Pinpoint the cell where the given text exists, returning its (x, y) midpoint coordinate. 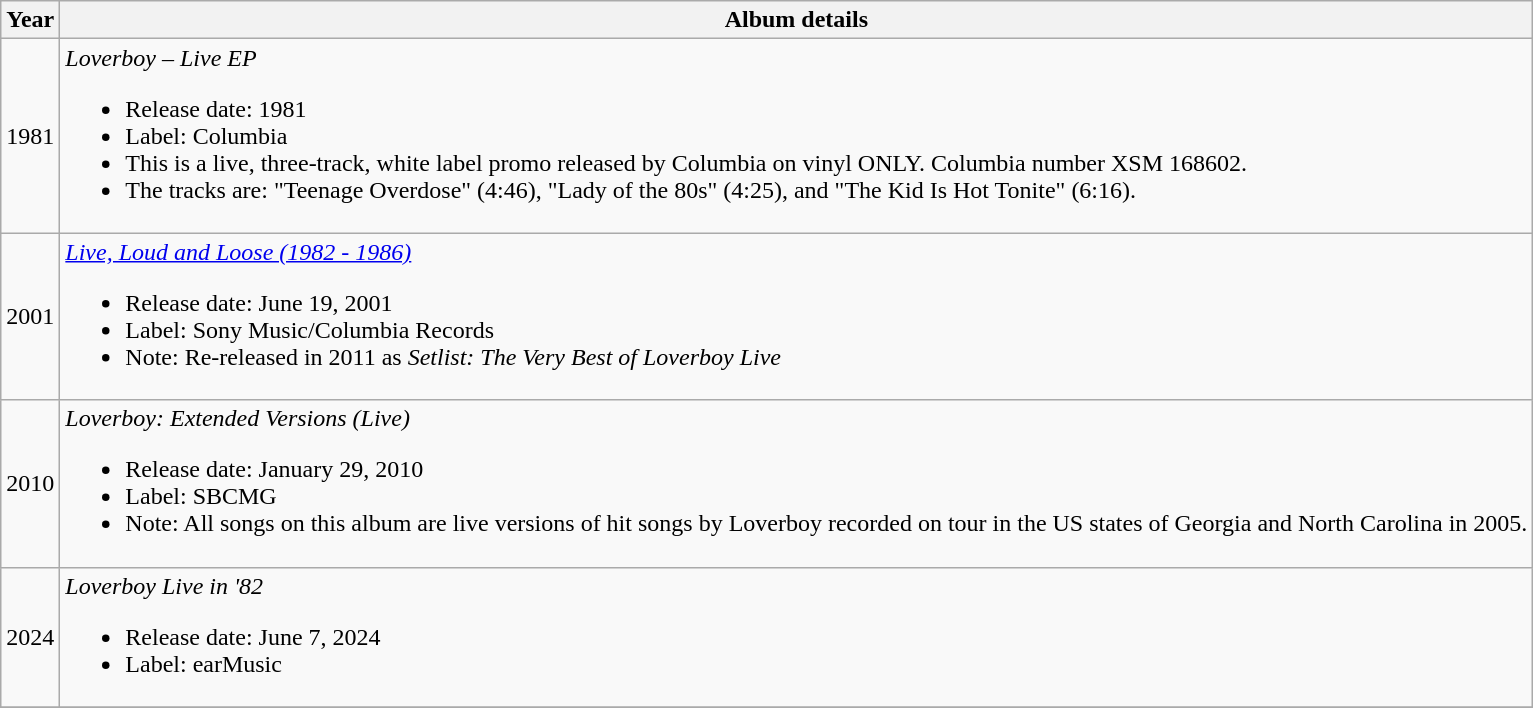
Year (30, 20)
1981 (30, 136)
2010 (30, 484)
2001 (30, 316)
Loverboy Live in '82Release date: June 7, 2024Label: earMusic (796, 637)
2024 (30, 637)
Album details (796, 20)
